Output the [x, y] coordinate of the center of the cell containing the given text.  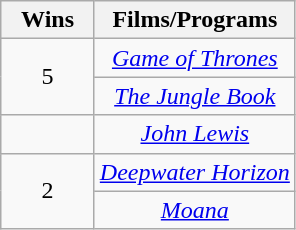
John Lewis [194, 134]
Game of Thrones [194, 58]
2 [48, 191]
Deepwater Horizon [194, 172]
Wins [48, 20]
Moana [194, 210]
5 [48, 77]
Films/Programs [194, 20]
The Jungle Book [194, 96]
